Locate the cell with the specified text and output its [X, Y] center coordinate. 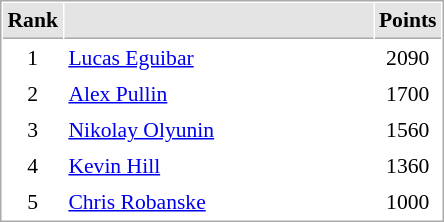
Rank [32, 21]
Chris Robanske [218, 201]
3 [32, 129]
Alex Pullin [218, 93]
2 [32, 93]
Kevin Hill [218, 165]
Points [408, 21]
5 [32, 201]
1360 [408, 165]
Nikolay Olyunin [218, 129]
1700 [408, 93]
1 [32, 57]
4 [32, 165]
Lucas Eguibar [218, 57]
2090 [408, 57]
1000 [408, 201]
1560 [408, 129]
